Find where the given text appears and provide that cell's center as [x, y] coordinate. 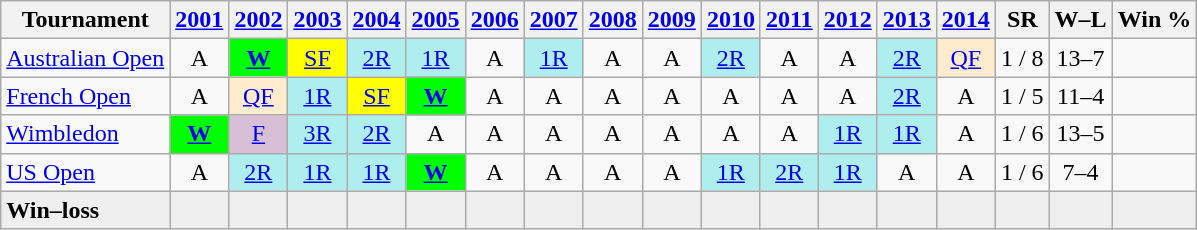
2004 [376, 20]
1 / 5 [1022, 96]
2012 [848, 20]
US Open [86, 172]
1 / 8 [1022, 58]
2009 [672, 20]
Win % [1154, 20]
Australian Open [86, 58]
Wimbledon [86, 134]
7–4 [1080, 172]
F [258, 134]
2001 [200, 20]
2013 [906, 20]
13–5 [1080, 134]
2010 [730, 20]
2002 [258, 20]
2008 [612, 20]
2003 [318, 20]
French Open [86, 96]
W–L [1080, 20]
2005 [436, 20]
11–4 [1080, 96]
2007 [554, 20]
13–7 [1080, 58]
2011 [789, 20]
Win–loss [86, 210]
SR [1022, 20]
2006 [494, 20]
2014 [966, 20]
Tournament [86, 20]
3R [318, 134]
